Pinpoint the cell where the given text exists, returning its [X, Y] midpoint coordinate. 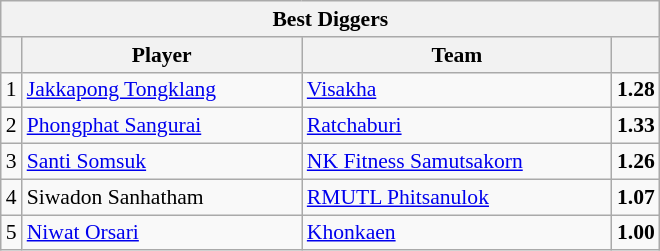
2 [12, 126]
Player [162, 55]
1.33 [636, 126]
1.26 [636, 162]
Ratchaburi [457, 126]
NK Fitness Samutsakorn [457, 162]
1 [12, 90]
1.00 [636, 233]
Siwadon Sanhatham [162, 197]
1.28 [636, 90]
RMUTL Phitsanulok [457, 197]
Niwat Orsari [162, 233]
Santi Somsuk [162, 162]
Phongphat Sangurai [162, 126]
Jakkapong Tongklang [162, 90]
3 [12, 162]
1.07 [636, 197]
Khonkaen [457, 233]
Visakha [457, 90]
Best Diggers [330, 19]
5 [12, 233]
4 [12, 197]
Team [457, 55]
